For the text-containing cell, return its midpoint in (x, y) coordinate format. 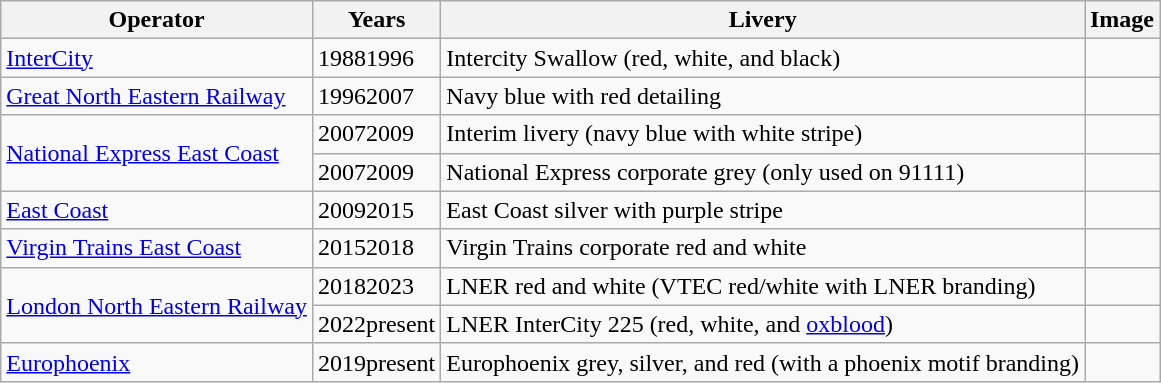
20182023 (376, 286)
Interim livery (navy blue with white stripe) (763, 134)
Intercity Swallow (red, white, and black) (763, 58)
19881996 (376, 58)
20092015 (376, 210)
InterCity (157, 58)
19962007 (376, 96)
Great North Eastern Railway (157, 96)
Image (1122, 20)
London North Eastern Railway (157, 305)
National Express corporate grey (only used on 91111) (763, 172)
2022present (376, 324)
20152018 (376, 248)
Europhoenix (157, 362)
2019present (376, 362)
Virgin Trains corporate red and white (763, 248)
National Express East Coast (157, 153)
Operator (157, 20)
Years (376, 20)
Livery (763, 20)
Virgin Trains East Coast (157, 248)
LNER red and white (VTEC red/white with LNER branding) (763, 286)
LNER InterCity 225 (red, white, and oxblood) (763, 324)
East Coast (157, 210)
Europhoenix grey, silver, and red (with a phoenix motif branding) (763, 362)
East Coast silver with purple stripe (763, 210)
Navy blue with red detailing (763, 96)
